Return the (X, Y) coordinate for the center point of the cell that contains the specified text.  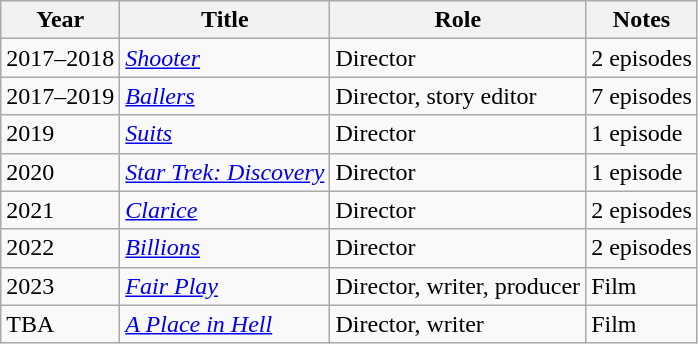
Role (458, 20)
TBA (60, 324)
2020 (60, 172)
Clarice (225, 210)
2017–2019 (60, 96)
Director, story editor (458, 96)
2023 (60, 286)
2021 (60, 210)
2022 (60, 248)
Ballers (225, 96)
Director, writer, producer (458, 286)
A Place in Hell (225, 324)
Notes (642, 20)
Star Trek: Discovery (225, 172)
Suits (225, 134)
2017–2018 (60, 58)
Billions (225, 248)
Shooter (225, 58)
Director, writer (458, 324)
Title (225, 20)
Year (60, 20)
7 episodes (642, 96)
2019 (60, 134)
Fair Play (225, 286)
